Determine the [X, Y] coordinate at the center of the cell enclosing the given text.  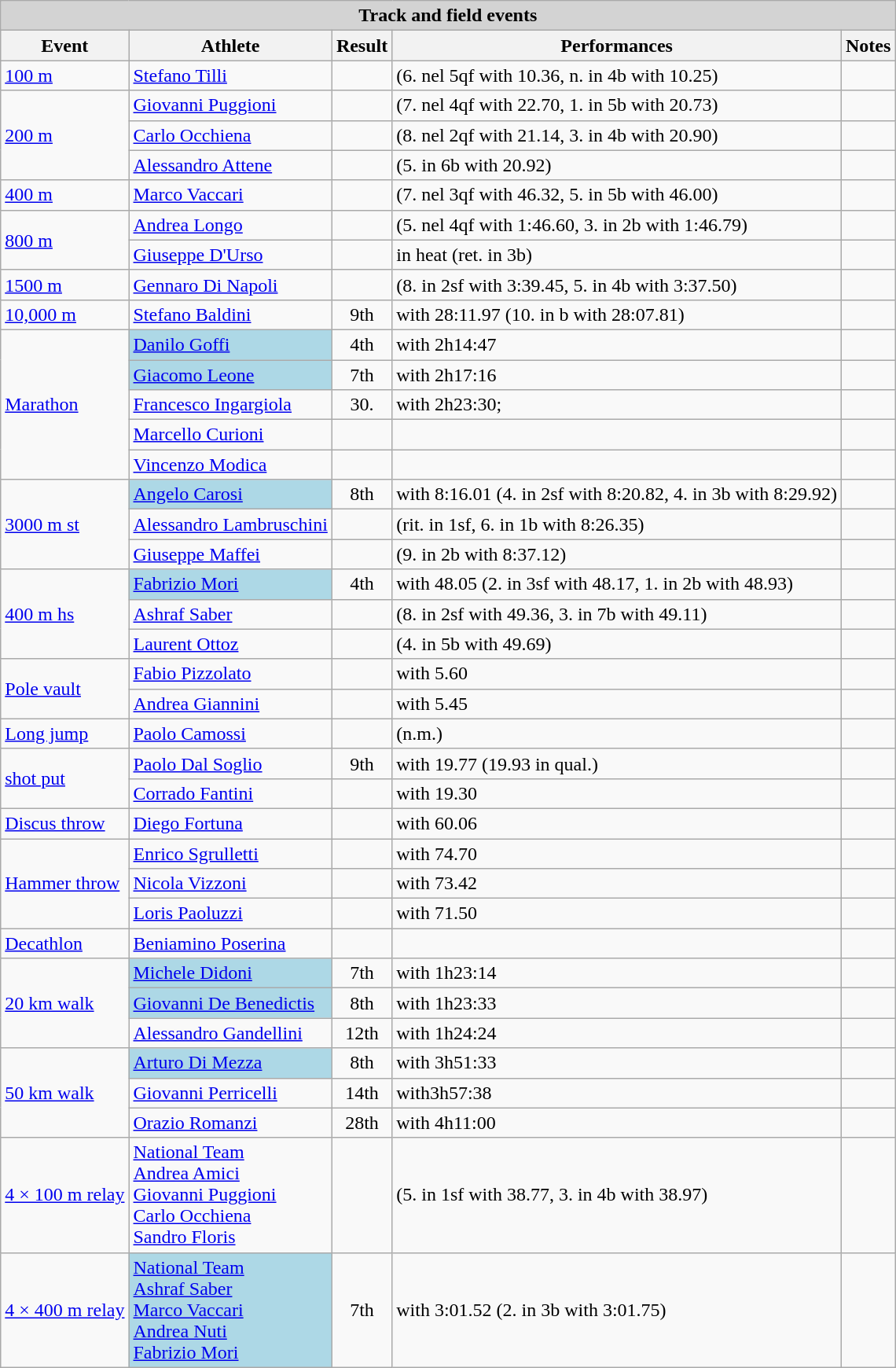
Giovanni Perricelli [230, 1093]
(8. in 2sf with 3:39.45, 5. in 4b with 3:37.50) [617, 285]
Performances [617, 46]
Francesco Ingargiola [230, 405]
with 5.45 [617, 704]
with 1h23:33 [617, 1003]
with 2h17:16 [617, 375]
with 73.42 [617, 884]
Result [362, 46]
Alessandro Gandellini [230, 1033]
50 km walk [64, 1093]
with 2h23:30; [617, 405]
with 48.05 (2. in 3sf with 48.17, 1. in 2b with 48.93) [617, 584]
1500 m [64, 285]
Decathlon [64, 943]
Stefano Tilli [230, 75]
400 m hs [64, 614]
(7. nel 3qf with 46.32, 5. in 5b with 46.00) [617, 195]
Giovanni De Benedictis [230, 1003]
Hammer throw [64, 883]
with 71.50 [617, 914]
100 m [64, 75]
Stefano Baldini [230, 314]
12th [362, 1033]
Marathon [64, 404]
Arturo Di Mezza [230, 1063]
(5. in 1sf with 38.77, 3. in 4b with 38.97) [617, 1195]
800 m [64, 240]
(n.m.) [617, 734]
Giacomo Leone [230, 375]
Fabio Pizzolato [230, 674]
Event [64, 46]
Diego Fortuna [230, 823]
Nicola Vizzoni [230, 884]
National TeamAshraf SaberMarco VaccariAndrea NutiFabrizio Mori [230, 1310]
Carlo Occhiena [230, 135]
(8. in 2sf with 49.36, 3. in 7b with 49.11) [617, 614]
Athlete [230, 46]
Danilo Goffi [230, 344]
Track and field events [448, 16]
4 × 400 m relay [64, 1310]
with 2h14:47 [617, 344]
with3h57:38 [617, 1093]
Andrea Longo [230, 225]
Corrado Fantini [230, 793]
Long jump [64, 734]
Enrico Sgrulletti [230, 853]
(8. nel 2qf with 21.14, 3. in 4b with 20.90) [617, 135]
(9. in 2b with 8:37.12) [617, 554]
Marcello Curioni [230, 435]
Michele Didoni [230, 973]
10,000 m [64, 314]
200 m [64, 135]
20 km walk [64, 1003]
(rit. in 1sf, 6. in 1b with 8:26.35) [617, 524]
Paolo Dal Soglio [230, 763]
Giovanni Puggioni [230, 105]
4 × 100 m relay [64, 1195]
Marco Vaccari [230, 195]
Laurent Ottoz [230, 644]
(5. in 6b with 20.92) [617, 165]
with 1h24:24 [617, 1033]
with 3h51:33 [617, 1063]
Ashraf Saber [230, 614]
(5. nel 4qf with 1:46.60, 3. in 2b with 1:46.79) [617, 225]
Vincenzo Modica [230, 465]
with 74.70 [617, 853]
(6. nel 5qf with 10.36, n. in 4b with 10.25) [617, 75]
in heat (ret. in 3b) [617, 255]
400 m [64, 195]
Alessandro Lambruschini [230, 524]
30. [362, 405]
Paolo Camossi [230, 734]
Orazio Romanzi [230, 1123]
3000 m st [64, 524]
with 4h11:00 [617, 1123]
Discus throw [64, 823]
28th [362, 1123]
Giuseppe D'Urso [230, 255]
with 8:16.01 (4. in 2sf with 8:20.82, 4. in 3b with 8:29.92) [617, 495]
Pole vault [64, 689]
with 3:01.52 (2. in 3b with 3:01.75) [617, 1310]
Angelo Carosi [230, 495]
with 1h23:14 [617, 973]
National TeamAndrea AmiciGiovanni PuggioniCarlo OcchienaSandro Floris [230, 1195]
with 5.60 [617, 674]
14th [362, 1093]
Notes [868, 46]
(4. in 5b with 49.69) [617, 644]
Fabrizio Mori [230, 584]
Beniamino Poserina [230, 943]
Loris Paoluzzi [230, 914]
Andrea Giannini [230, 704]
with 60.06 [617, 823]
Giuseppe Maffei [230, 554]
with 19.30 [617, 793]
Gennaro Di Napoli [230, 285]
Alessandro Attene [230, 165]
with 19.77 (19.93 in qual.) [617, 763]
shot put [64, 778]
(7. nel 4qf with 22.70, 1. in 5b with 20.73) [617, 105]
with 28:11.97 (10. in b with 28:07.81) [617, 314]
